Return the (X, Y) coordinate for the center point of the cell that contains the specified text.  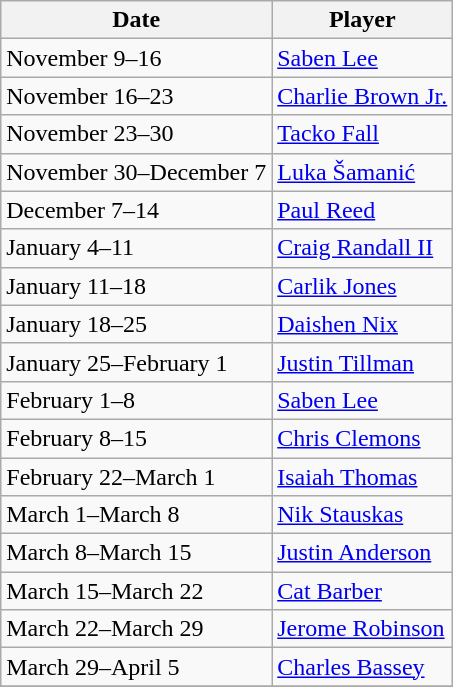
Daishen Nix (362, 324)
February 1–8 (136, 400)
Cat Barber (362, 591)
January 18–25 (136, 324)
January 11–18 (136, 286)
Isaiah Thomas (362, 477)
Player (362, 20)
Carlik Jones (362, 286)
November 30–December 7 (136, 172)
March 8–March 15 (136, 553)
November 9–16 (136, 58)
Luka Šamanić (362, 172)
Date (136, 20)
December 7–14 (136, 210)
March 22–March 29 (136, 629)
Chris Clemons (362, 438)
Craig Randall II (362, 248)
Nik Stauskas (362, 515)
March 15–March 22 (136, 591)
February 22–March 1 (136, 477)
Charles Bassey (362, 667)
Justin Anderson (362, 553)
January 4–11 (136, 248)
Tacko Fall (362, 134)
March 29–April 5 (136, 667)
Charlie Brown Jr. (362, 96)
Jerome Robinson (362, 629)
February 8–15 (136, 438)
November 23–30 (136, 134)
January 25–February 1 (136, 362)
November 16–23 (136, 96)
Paul Reed (362, 210)
March 1–March 8 (136, 515)
Justin Tillman (362, 362)
